Extract the (x, y) coordinate from the center of the cell holding the provided text.  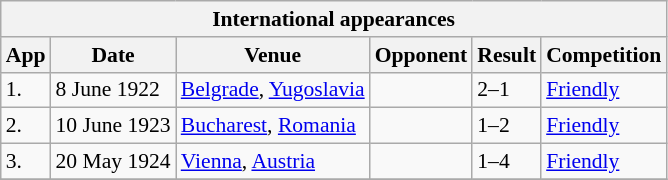
Opponent (422, 55)
2. (26, 126)
Competition (604, 55)
1–2 (506, 126)
1–4 (506, 162)
Venue (273, 55)
20 May 1924 (112, 162)
Belgrade, Yugoslavia (273, 90)
8 June 1922 (112, 90)
International appearances (334, 19)
2–1 (506, 90)
1. (26, 90)
Bucharest, Romania (273, 126)
Date (112, 55)
Vienna, Austria (273, 162)
App (26, 55)
Result (506, 55)
3. (26, 162)
10 June 1923 (112, 126)
